Provide the [X, Y] coordinate of the cell's center where the given text is located.  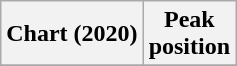
Chart (2020) [72, 34]
Peakposition [189, 34]
